Determine the [X, Y] coordinate at the center of the cell enclosing the given text.  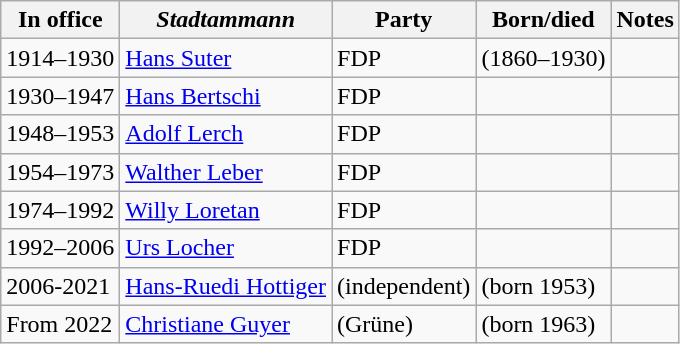
(independent) [404, 286]
Christiane Guyer [226, 324]
Urs Locher [226, 248]
1948–1953 [60, 134]
1954–1973 [60, 172]
Willy Loretan [226, 210]
Notes [645, 20]
2006-2021 [60, 286]
1974–1992 [60, 210]
Hans Suter [226, 58]
In office [60, 20]
Born/died [544, 20]
Stadtammann [226, 20]
1992–2006 [60, 248]
Adolf Lerch [226, 134]
(born 1963) [544, 324]
(born 1953) [544, 286]
From 2022 [60, 324]
Walther Leber [226, 172]
Hans Bertschi [226, 96]
Hans-Ruedi Hottiger [226, 286]
1930–1947 [60, 96]
1914–1930 [60, 58]
(Grüne) [404, 324]
Party [404, 20]
(1860–1930) [544, 58]
